Pinpoint the cell where the given text exists, returning its [x, y] midpoint coordinate. 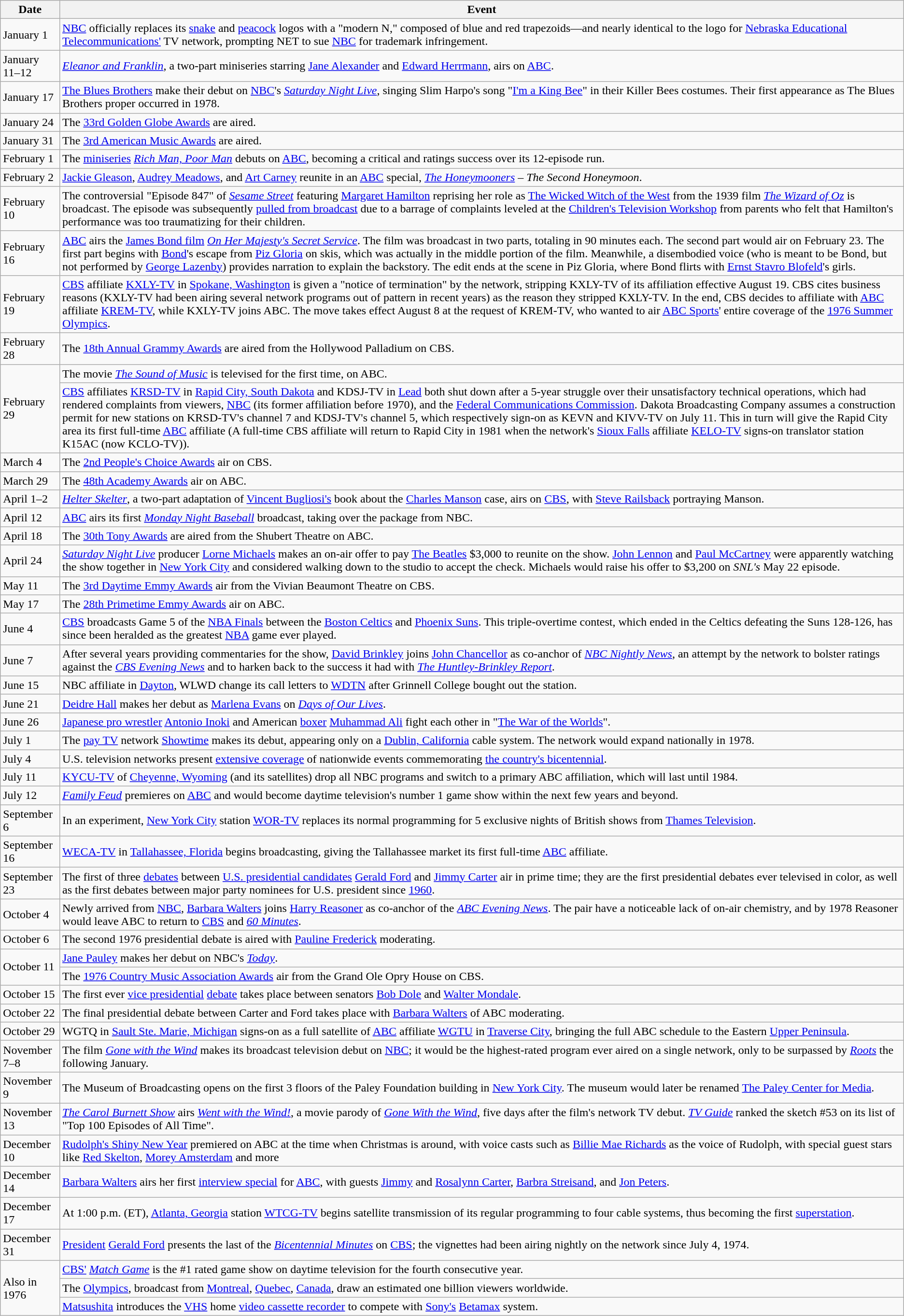
The 3rd American Music Awards are aired. [482, 140]
The movie The Sound of Music is televised for the first time, on ABC. [482, 373]
June 15 [30, 685]
Date [30, 10]
October 11 [30, 967]
Eleanor and Franklin, a two-part miniseries starring Jane Alexander and Edward Herrmann, airs on ABC. [482, 66]
July 12 [30, 796]
January 24 [30, 122]
October 29 [30, 1031]
The 2nd People's Choice Awards air on CBS. [482, 462]
March 4 [30, 462]
September 6 [30, 821]
February 1 [30, 159]
Matsushita introduces the VHS home video cassette recorder to compete with Sony's Betamax system. [482, 1306]
June 7 [30, 660]
The miniseries Rich Man, Poor Man debuts on ABC, becoming a critical and ratings success over its 12-episode run. [482, 159]
In an experiment, New York City station WOR-TV replaces its normal programming for 5 exclusive nights of British shows from Thames Television. [482, 821]
The 1976 Country Music Association Awards air from the Grand Ole Opry House on CBS. [482, 976]
December 10 [30, 1150]
June 4 [30, 629]
April 12 [30, 518]
January 17 [30, 98]
September 23 [30, 883]
WECA-TV in Tallahassee, Florida begins broadcasting, giving the Tallahassee market its first full-time ABC affiliate. [482, 852]
Barbara Walters airs her first interview special for ABC, with guests Jimmy and Rosalynn Carter, Barbra Streisand, and Jon Peters. [482, 1182]
NBC affiliate in Dayton, WLWD change its call letters to WDTN after Grinnell College bought out the station. [482, 685]
Japanese pro wrestler Antonio Inoki and American boxer Muhammad Ali fight each other in "The War of the Worlds". [482, 722]
January 1 [30, 35]
The 33rd Golden Globe Awards are aired. [482, 122]
Jane Pauley makes her debut on NBC's Today. [482, 958]
October 15 [30, 994]
February 19 [30, 304]
Family Feud premieres on ABC and would become daytime television's number 1 game show within the next few years and beyond. [482, 796]
The Olympics, broadcast from Montreal, Quebec, Canada, draw an estimated one billion viewers worldwide. [482, 1288]
The 18th Annual Grammy Awards are aired from the Hollywood Palladium on CBS. [482, 349]
May 11 [30, 586]
Deidre Hall makes her debut as Marlena Evans on Days of Our Lives. [482, 703]
Event [482, 10]
December 31 [30, 1245]
January 31 [30, 140]
December 17 [30, 1214]
June 21 [30, 703]
U.S. television networks present extensive coverage of nationwide events commemorating the country's bicentennial. [482, 758]
October 6 [30, 939]
February 2 [30, 177]
May 17 [30, 604]
February 28 [30, 349]
The 28th Primetime Emmy Awards air on ABC. [482, 604]
Also in 1976 [30, 1288]
December 14 [30, 1182]
March 29 [30, 481]
July 1 [30, 740]
October 4 [30, 914]
The pay TV network Showtime makes its debut, appearing only on a Dublin, California cable system. The network would expand nationally in 1978. [482, 740]
KYCU-TV of Cheyenne, Wyoming (and its satellites) drop all NBC programs and switch to a primary ABC affiliation, which will last until 1984. [482, 777]
The 3rd Daytime Emmy Awards air from the Vivian Beaumont Theatre on CBS. [482, 586]
February 10 [30, 209]
October 22 [30, 1013]
The final presidential debate between Carter and Ford takes place with Barbara Walters of ABC moderating. [482, 1013]
The first ever vice presidential debate takes place between senators Bob Dole and Walter Mondale. [482, 994]
June 26 [30, 722]
July 4 [30, 758]
The second 1976 presidential debate is aired with Pauline Frederick moderating. [482, 939]
CBS' Match Game is the #1 rated game show on daytime television for the fourth consecutive year. [482, 1270]
April 24 [30, 561]
November 9 [30, 1087]
The 30th Tony Awards are aired from the Shubert Theatre on ABC. [482, 536]
February 16 [30, 253]
September 16 [30, 852]
January 11–12 [30, 66]
President Gerald Ford presents the last of the Bicentennial Minutes on CBS; the vignettes had been airing nightly on the network since July 4, 1974. [482, 1245]
February 29 [30, 408]
July 11 [30, 777]
November 13 [30, 1119]
ABC airs its first Monday Night Baseball broadcast, taking over the package from NBC. [482, 518]
April 18 [30, 536]
April 1–2 [30, 499]
The 48th Academy Awards air on ABC. [482, 481]
Jackie Gleason, Audrey Meadows, and Art Carney reunite in an ABC special, The Honeymooners – The Second Honeymoon. [482, 177]
November 7–8 [30, 1056]
Helter Skelter, a two-part adaptation of Vincent Bugliosi's book about the Charles Manson case, airs on CBS, with Steve Railsback portraying Manson. [482, 499]
